Identify which cell holds the provided text, then report its [X, Y] central coordinate. 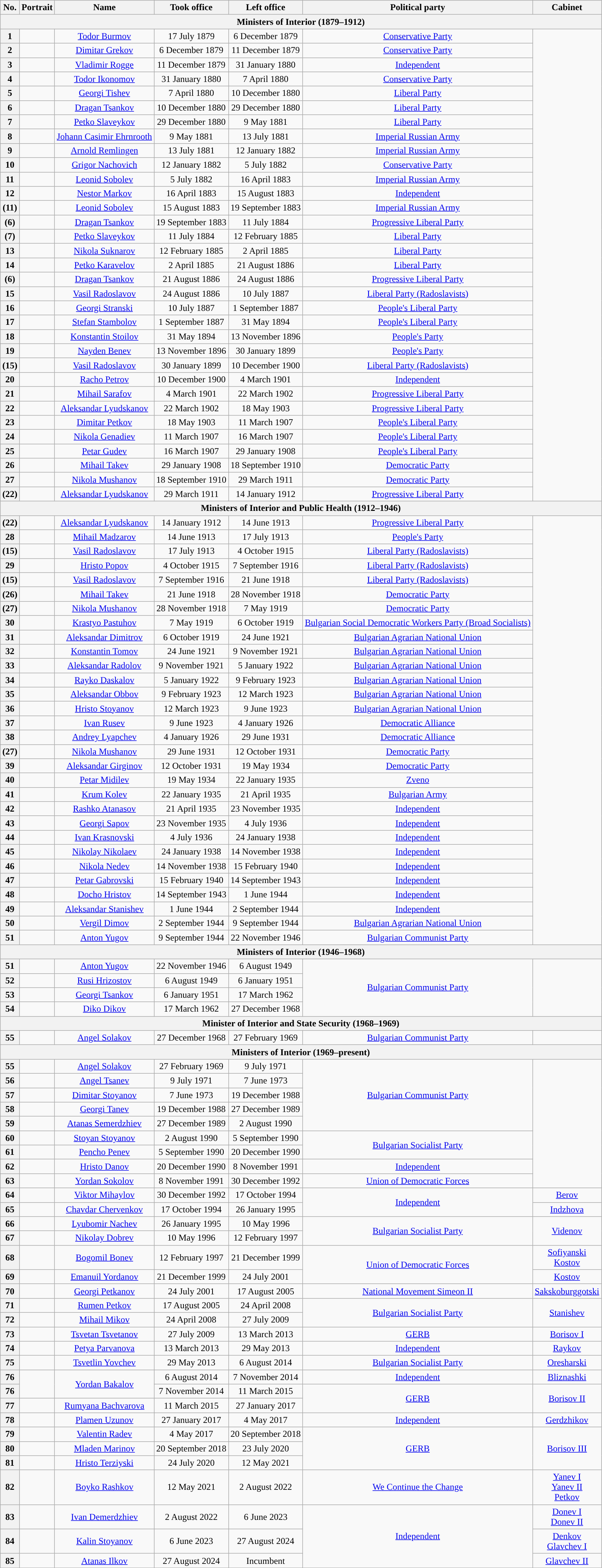
79 [10, 1434]
58 [10, 1109]
Dimitar Stoyanov [104, 1095]
Mladen Marinov [104, 1448]
Petya Parvanova [104, 1348]
82 [10, 1487]
Ministers of Interior (1969–present) [301, 1052]
Nikola Genadiev [104, 437]
Donev IDonev II [567, 1516]
45 [10, 851]
National Movement Simeon II [417, 1291]
31 [10, 637]
Valentin Radev [104, 1434]
Bogomil Bonev [104, 1257]
Georgi Tishev [104, 93]
23 [10, 423]
57 [10, 1095]
23 July 2020 [266, 1448]
Atanas Ilkov [104, 1560]
Aleksandar Radolov [104, 666]
17 [10, 322]
Docho Hristov [104, 895]
2 [10, 50]
24 [10, 437]
22 [10, 408]
12 [10, 194]
Cabinet [567, 8]
Krastyo Pastuhov [104, 623]
16 [10, 308]
Tsvetlin Yovchev [104, 1363]
Indzhova [567, 1209]
Aleksandar Obbov [104, 694]
Ministers of Interior and Public Health (1912–1946) [301, 508]
9 [10, 150]
68 [10, 1257]
Oresharski [567, 1363]
80 [10, 1448]
83 [10, 1516]
Raykov [567, 1348]
67 [10, 1238]
36 [10, 709]
41 [10, 794]
Rusi Hrizostov [104, 980]
Georgi Sapov [104, 823]
Mihail Madzarov [104, 537]
Petar Gabrovski [104, 880]
64 [10, 1195]
Nikolay Dobrev [104, 1238]
Tsvetan Tsvetanov [104, 1334]
Aleksandar Stanishev [104, 909]
Rumen Petkov [104, 1305]
10 [10, 165]
Name [104, 8]
Ivan Demerdzhiev [104, 1516]
71 [10, 1305]
Minister of Interior and State Security (1968–1969) [301, 1023]
Ministers of Interior (1879–1912) [301, 22]
74 [10, 1348]
Mihail Sarafov [104, 394]
Bulgarian Army [417, 794]
We Continue the Change [417, 1487]
73 [10, 1334]
Angel Tsanev [104, 1080]
14 [10, 265]
60 [10, 1138]
18 [10, 336]
43 [10, 823]
Hristo Danov [104, 1167]
77 [10, 1406]
13 [10, 251]
Nikolay Nikolaev [104, 851]
28 [10, 537]
Grigor Nachovich [104, 165]
Borisov I [567, 1334]
(26) [10, 594]
Vladimir Rogge [104, 65]
Borisov II [567, 1398]
84 [10, 1541]
Nestor Markov [104, 194]
69 [10, 1277]
Kalin Stoyanov [104, 1541]
Political party [417, 8]
Aleksandar Girginov [104, 766]
35 [10, 694]
24 July 2020 [191, 1463]
62 [10, 1167]
Georgi Stranski [104, 308]
Kostov [567, 1277]
Georgi Tsankov [104, 995]
25 [10, 451]
Ivan Rusev [104, 723]
Pencho Penev [104, 1152]
Rumyana Bachvarova [104, 1406]
Rashko Atanasov [104, 809]
Georgi Petkanov [104, 1291]
Krum Kolev [104, 794]
Hristo Popov [104, 565]
15 [10, 294]
85 [10, 1560]
37 [10, 723]
47 [10, 880]
Stoyan Stoyanov [104, 1138]
Videnov [567, 1231]
Diko Dikov [104, 1009]
Berov [567, 1195]
Yordan Bakalov [104, 1384]
Portrait [37, 8]
46 [10, 866]
Atanas Semerdzhiev [104, 1124]
Petar Midilev [104, 780]
Plamen Uzunov [104, 1420]
Petar Gudev [104, 451]
53 [10, 995]
Left office [266, 8]
33 [10, 666]
50 [10, 923]
Dimitar Grekov [104, 50]
11 [10, 179]
Boyko Rashkov [104, 1487]
52 [10, 980]
75 [10, 1363]
21 [10, 394]
Hristo Terziyski [104, 1463]
30 [10, 623]
Konstantin Tomov [104, 651]
3 [10, 65]
Zveno [417, 780]
32 [10, 651]
Nikola Nedev [104, 866]
Stefan Stambolov [104, 322]
48 [10, 895]
Glavchev II [567, 1560]
42 [10, 809]
63 [10, 1181]
1 [10, 36]
Dimitar Petkov [104, 423]
Viktor Mihaylov [104, 1195]
Nayden Benev [104, 351]
65 [10, 1209]
Vergil Dimov [104, 923]
Took office [191, 8]
Racho Petrov [104, 379]
Yanev IYanev IIPetkov [567, 1487]
Incumbent [266, 1560]
Andrey Lyapchev [104, 737]
8 [10, 136]
Stanishev [567, 1312]
Todor Burmov [104, 36]
40 [10, 780]
72 [10, 1320]
56 [10, 1080]
Gerdzhikov [567, 1420]
No. [10, 8]
Konstantin Stoilov [104, 336]
Mihail Mikov [104, 1320]
6 [10, 108]
Emanuil Yordanov [104, 1277]
Bliznashki [567, 1377]
27 [10, 480]
59 [10, 1124]
26 [10, 465]
Bulgarian Social Democratic Workers Party (Broad Socialists) [417, 623]
70 [10, 1291]
Borisov III [567, 1448]
Yordan Sokolov [104, 1181]
Hristo Stoyanov [104, 709]
Sakskoburggotski [567, 1291]
29 [10, 565]
Todor Ikonomov [104, 79]
17 July 1879 [191, 36]
Johann Casimir Ehrnrooth [104, 136]
49 [10, 909]
34 [10, 680]
19 [10, 351]
Lyubomir Nachev [104, 1224]
5 [10, 93]
Nikola Suknarov [104, 251]
(11) [10, 208]
44 [10, 837]
78 [10, 1420]
Chavdar Chervenkov [104, 1209]
61 [10, 1152]
Arnold Remlingen [104, 150]
Georgi Tanev [104, 1109]
7 [10, 122]
38 [10, 737]
4 [10, 79]
81 [10, 1463]
Aleksandar Dimitrov [104, 637]
39 [10, 766]
SofiyanskiKostov [567, 1257]
DenkovGlavchev I [567, 1541]
Rayko Daskalov [104, 680]
54 [10, 1009]
Ivan Krasnovski [104, 837]
Petko Karavelov [104, 265]
66 [10, 1224]
20 [10, 379]
(7) [10, 236]
Ministers of Interior (1946–1968) [301, 952]
